Search for the cell housing the specified text and yield its [X, Y] center coordinate. 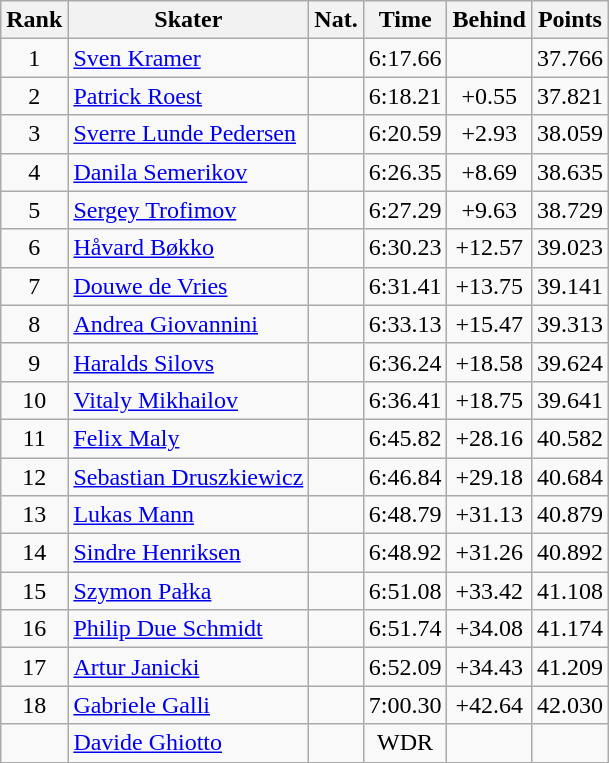
+18.75 [489, 400]
+28.16 [489, 438]
9 [34, 362]
WDR [405, 743]
Skater [188, 20]
Szymon Pałka [188, 591]
Davide Ghiotto [188, 743]
41.174 [570, 629]
17 [34, 667]
+2.93 [489, 134]
+9.63 [489, 210]
6:33.13 [405, 324]
+34.08 [489, 629]
16 [34, 629]
4 [34, 172]
18 [34, 705]
+12.57 [489, 248]
6:46.84 [405, 477]
8 [34, 324]
39.313 [570, 324]
2 [34, 96]
40.684 [570, 477]
6:17.66 [405, 58]
6:51.74 [405, 629]
42.030 [570, 705]
7 [34, 286]
3 [34, 134]
+18.58 [489, 362]
+42.64 [489, 705]
Haralds Silovs [188, 362]
6:52.09 [405, 667]
+31.13 [489, 515]
41.209 [570, 667]
39.624 [570, 362]
41.108 [570, 591]
Philip Due Schmidt [188, 629]
6:30.23 [405, 248]
Artur Janicki [188, 667]
Andrea Giovannini [188, 324]
37.766 [570, 58]
+31.26 [489, 553]
7:00.30 [405, 705]
6:45.82 [405, 438]
Sindre Henriksen [188, 553]
Sven Kramer [188, 58]
6:26.35 [405, 172]
Felix Maly [188, 438]
6:20.59 [405, 134]
Time [405, 20]
Sebastian Druszkiewicz [188, 477]
Rank [34, 20]
1 [34, 58]
38.729 [570, 210]
6:36.24 [405, 362]
Nat. [336, 20]
6:36.41 [405, 400]
+0.55 [489, 96]
+8.69 [489, 172]
Håvard Bøkko [188, 248]
6:31.41 [405, 286]
39.141 [570, 286]
Behind [489, 20]
Danila Semerikov [188, 172]
15 [34, 591]
Lukas Mann [188, 515]
39.641 [570, 400]
Points [570, 20]
Douwe de Vries [188, 286]
5 [34, 210]
+15.47 [489, 324]
12 [34, 477]
38.635 [570, 172]
Gabriele Galli [188, 705]
Vitaly Mikhailov [188, 400]
Sverre Lunde Pedersen [188, 134]
40.892 [570, 553]
40.879 [570, 515]
+33.42 [489, 591]
+13.75 [489, 286]
+34.43 [489, 667]
40.582 [570, 438]
Patrick Roest [188, 96]
14 [34, 553]
39.023 [570, 248]
+29.18 [489, 477]
6 [34, 248]
11 [34, 438]
6:48.92 [405, 553]
38.059 [570, 134]
6:48.79 [405, 515]
37.821 [570, 96]
Sergey Trofimov [188, 210]
6:27.29 [405, 210]
6:18.21 [405, 96]
13 [34, 515]
10 [34, 400]
6:51.08 [405, 591]
